For the text-containing cell, return its midpoint in [X, Y] coordinate format. 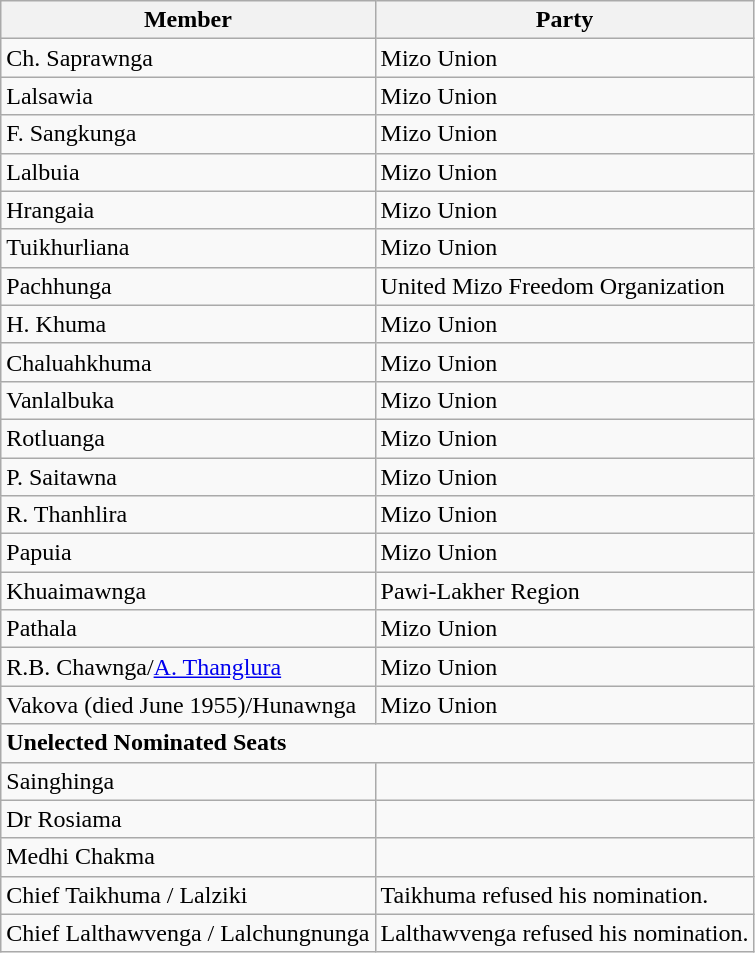
Pathala [188, 629]
Sainghinga [188, 781]
H. Khuma [188, 324]
Hrangaia [188, 210]
Pachhunga [188, 286]
Lalbuia [188, 172]
Rotluanga [188, 438]
Pawi-Lakher Region [564, 591]
Chief Lalthawvenga / Lalchungnunga [188, 933]
Ch. Saprawnga [188, 58]
Papuia [188, 553]
Unelected Nominated Seats [378, 743]
Dr Rosiama [188, 819]
Vanlalbuka [188, 400]
Chief Taikhuma / Lalziki [188, 895]
Chaluahkhuma [188, 362]
P. Saitawna [188, 477]
United Mizo Freedom Organization [564, 286]
Party [564, 20]
Tuikhurliana [188, 248]
Khuaimawnga [188, 591]
R. Thanhlira [188, 515]
Medhi Chakma [188, 857]
Member [188, 20]
R.B. Chawnga/A. Thanglura [188, 667]
Vakova (died June 1955)/Hunawnga [188, 705]
Lalsawia [188, 96]
Lalthawvenga refused his nomination. [564, 933]
Taikhuma refused his nomination. [564, 895]
F. Sangkunga [188, 134]
